Determine the [x, y] coordinate at the center of the cell enclosing the given text.  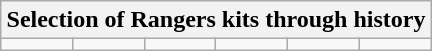
Selection of Rangers kits through history [216, 20]
